Capture the cell that displays the provided text and extract its [X, Y] central coordinate. 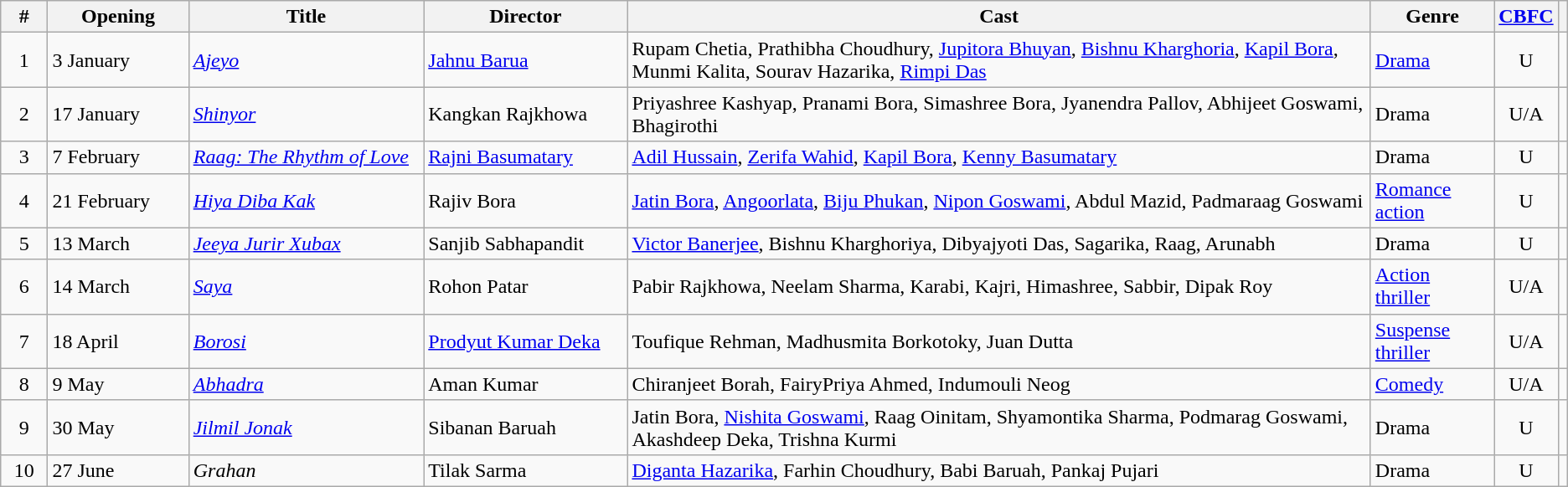
10 [24, 470]
Suspense thriller [1432, 341]
Jatin Bora, Angoorlata, Biju Phukan, Nipon Goswami, Abdul Mazid, Padmaraag Goswami [998, 201]
1 [24, 60]
Romance action [1432, 201]
30 May [118, 427]
# [24, 17]
CBFC [1526, 17]
Opening [118, 17]
Jilmil Jonak [307, 427]
Abhadra [307, 384]
Toufique Rehman, Madhusmita Borkotoky, Juan Dutta [998, 341]
Sanjib Sabhapandit [526, 243]
Shinyor [307, 114]
Hiya Diba Kak [307, 201]
18 April [118, 341]
Comedy [1432, 384]
Tilak Sarma [526, 470]
Grahan [307, 470]
13 March [118, 243]
21 February [118, 201]
Rohon Patar [526, 286]
9 [24, 427]
Jeeya Jurir Xubax [307, 243]
Victor Banerjee, Bishnu Kharghoriya, Dibyajyoti Das, Sagarika, Raag, Arunabh [998, 243]
Raag: The Rhythm of Love [307, 157]
Rupam Chetia, Prathibha Choudhury, Jupitora Bhuyan, Bishnu Kharghoria, Kapil Bora, Munmi Kalita, Sourav Hazarika, Rimpi Das [998, 60]
Ajeyo [307, 60]
Action thriller [1432, 286]
8 [24, 384]
Jahnu Barua [526, 60]
5 [24, 243]
Priyashree Kashyap, Pranami Bora, Simashree Bora, Jyanendra Pallov, Abhijeet Goswami, Bhagirothi [998, 114]
7 February [118, 157]
Rajiv Bora [526, 201]
Title [307, 17]
Aman Kumar [526, 384]
Saya [307, 286]
7 [24, 341]
9 May [118, 384]
Borosi [307, 341]
6 [24, 286]
Kangkan Rajkhowa [526, 114]
Rajni Basumatary [526, 157]
Diganta Hazarika, Farhin Choudhury, Babi Baruah, Pankaj Pujari [998, 470]
Chiranjeet Borah, FairyPriya Ahmed, Indumouli Neog [998, 384]
Pabir Rajkhowa, Neelam Sharma, Karabi, Kajri, Himashree, Sabbir, Dipak Roy [998, 286]
Sibanan Baruah [526, 427]
14 March [118, 286]
Jatin Bora, Nishita Goswami, Raag Oinitam, Shyamontika Sharma, Podmarag Goswami, Akashdeep Deka, Trishna Kurmi [998, 427]
3 [24, 157]
Director [526, 17]
Cast [998, 17]
Prodyut Kumar Deka [526, 341]
4 [24, 201]
27 June [118, 470]
2 [24, 114]
3 January [118, 60]
Adil Hussain, Zerifa Wahid, Kapil Bora, Kenny Basumatary [998, 157]
17 January [118, 114]
Genre [1432, 17]
